From the cell containing the given text, extract its center point as [x, y] coordinate. 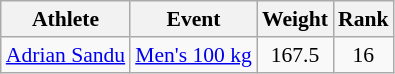
Men's 100 kg [194, 55]
Weight [295, 19]
Rank [364, 19]
Adrian Sandu [66, 55]
Athlete [66, 19]
Event [194, 19]
167.5 [295, 55]
16 [364, 55]
